Determine the [X, Y] coordinate at the center of the cell enclosing the given text.  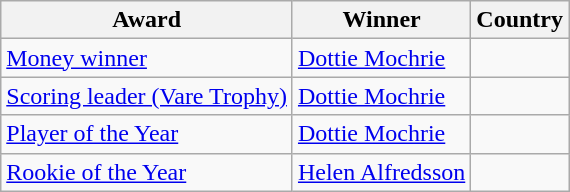
Winner [381, 20]
Country [520, 20]
Helen Alfredsson [381, 172]
Money winner [147, 58]
Scoring leader (Vare Trophy) [147, 96]
Rookie of the Year [147, 172]
Award [147, 20]
Player of the Year [147, 134]
